Search for the cell housing the specified text and yield its [X, Y] center coordinate. 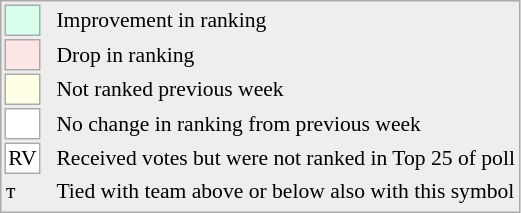
Improvement in ranking [286, 20]
Not ranked previous week [286, 90]
Received votes but were not ranked in Top 25 of poll [286, 158]
No change in ranking from previous week [286, 124]
т [22, 191]
RV [22, 158]
Tied with team above or below also with this symbol [286, 191]
Drop in ranking [286, 55]
